Return the [x, y] coordinate for the center point of the cell that contains the specified text.  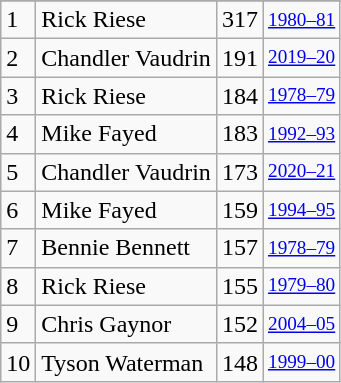
155 [240, 286]
4 [18, 134]
1 [18, 20]
9 [18, 324]
Tyson Waterman [126, 362]
148 [240, 362]
1994–95 [301, 210]
Chris Gaynor [126, 324]
8 [18, 286]
152 [240, 324]
6 [18, 210]
159 [240, 210]
2020–21 [301, 172]
317 [240, 20]
2 [18, 58]
183 [240, 134]
Bennie Bennett [126, 248]
1980–81 [301, 20]
1979–80 [301, 286]
5 [18, 172]
3 [18, 96]
10 [18, 362]
157 [240, 248]
184 [240, 96]
1999–00 [301, 362]
191 [240, 58]
7 [18, 248]
2019–20 [301, 58]
173 [240, 172]
1992–93 [301, 134]
2004–05 [301, 324]
